Pinpoint the cell where the given text exists, returning its [x, y] midpoint coordinate. 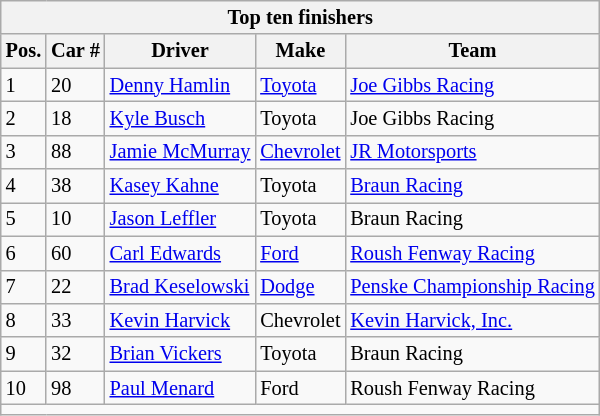
Pos. [24, 51]
Driver [180, 51]
Denny Hamlin [180, 85]
Paul Menard [180, 388]
Brad Keselowski [180, 287]
Jason Leffler [180, 219]
Kasey Kahne [180, 186]
1 [24, 85]
Make [300, 51]
38 [76, 186]
2 [24, 118]
32 [76, 354]
60 [76, 253]
98 [76, 388]
Kevin Harvick [180, 320]
18 [76, 118]
Car # [76, 51]
3 [24, 152]
4 [24, 186]
Carl Edwards [180, 253]
Team [472, 51]
20 [76, 85]
6 [24, 253]
Kevin Harvick, Inc. [472, 320]
Penske Championship Racing [472, 287]
Kyle Busch [180, 118]
33 [76, 320]
8 [24, 320]
88 [76, 152]
9 [24, 354]
Top ten finishers [300, 17]
Dodge [300, 287]
JR Motorsports [472, 152]
22 [76, 287]
Jamie McMurray [180, 152]
7 [24, 287]
Brian Vickers [180, 354]
5 [24, 219]
